Locate the cell with the specified text and output its (x, y) center coordinate. 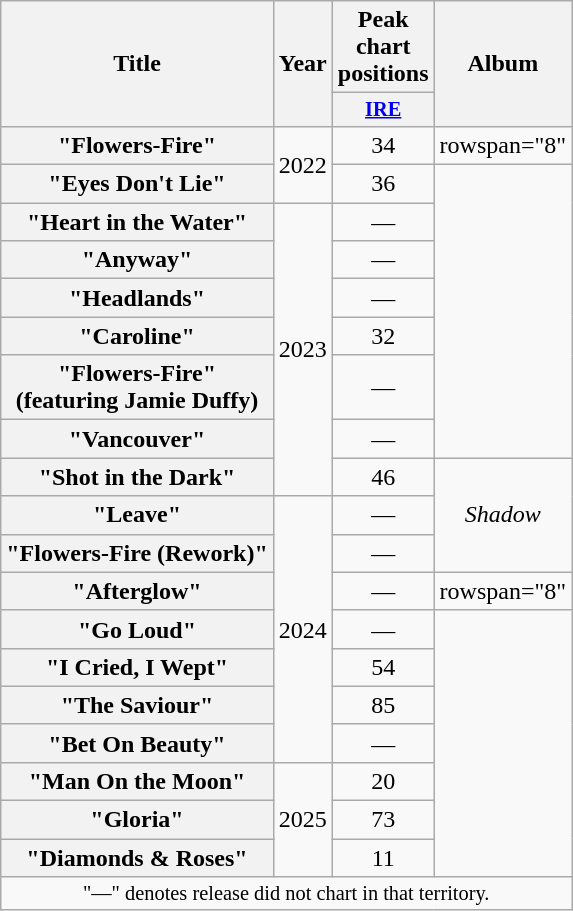
36 (383, 184)
20 (383, 781)
"Bet On Beauty" (138, 743)
"Gloria" (138, 820)
"Go Loud" (138, 629)
"Shot in the Dark" (138, 477)
2023 (302, 350)
"Vancouver" (138, 439)
34 (383, 145)
"The Saviour" (138, 705)
Shadow (503, 515)
"Flowers-Fire" (138, 145)
Year (302, 64)
2025 (302, 819)
2024 (302, 629)
"—" denotes release did not chart in that territory. (286, 894)
"Afterglow" (138, 591)
85 (383, 705)
"Anyway" (138, 260)
"Headlands" (138, 298)
46 (383, 477)
2022 (302, 164)
"Caroline" (138, 336)
"Flowers-Fire"(featuring Jamie Duffy) (138, 388)
Peak chart positions (383, 47)
11 (383, 858)
"Flowers-Fire (Rework)" (138, 553)
32 (383, 336)
"Heart in the Water" (138, 222)
54 (383, 667)
IRE (383, 110)
"Man On the Moon" (138, 781)
"Leave" (138, 515)
73 (383, 820)
"Eyes Don't Lie" (138, 184)
"Diamonds & Roses" (138, 858)
"I Cried, I Wept" (138, 667)
Title (138, 64)
Album (503, 64)
